Provide the [X, Y] coordinate of the cell's center where the given text is located.  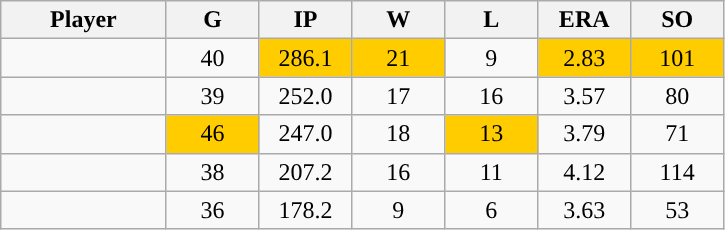
W [398, 20]
21 [398, 58]
46 [212, 134]
3.79 [584, 134]
247.0 [306, 134]
18 [398, 134]
4.12 [584, 172]
ERA [584, 20]
13 [492, 134]
3.57 [584, 96]
286.1 [306, 58]
G [212, 20]
39 [212, 96]
3.63 [584, 210]
IP [306, 20]
252.0 [306, 96]
71 [678, 134]
17 [398, 96]
114 [678, 172]
207.2 [306, 172]
53 [678, 210]
38 [212, 172]
SO [678, 20]
L [492, 20]
178.2 [306, 210]
6 [492, 210]
2.83 [584, 58]
36 [212, 210]
Player [84, 20]
101 [678, 58]
11 [492, 172]
40 [212, 58]
80 [678, 96]
